Detect which cell encompasses the target text, then output its (x, y) center coordinate. 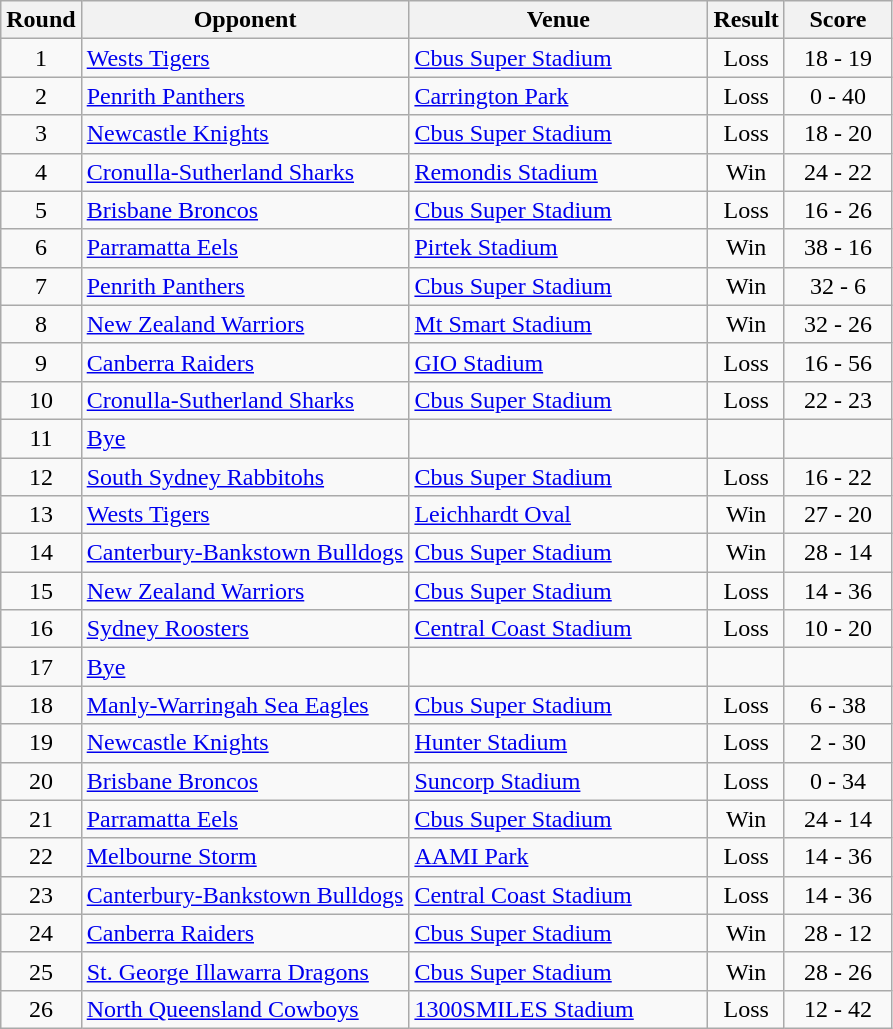
Opponent (245, 20)
18 (41, 705)
10 - 20 (838, 629)
16 - 26 (838, 210)
24 - 22 (838, 172)
Leichhardt Oval (558, 515)
12 (41, 477)
26 (41, 1009)
25 (41, 971)
20 (41, 781)
10 (41, 400)
2 - 30 (838, 743)
14 (41, 553)
North Queensland Cowboys (245, 1009)
7 (41, 286)
Result (746, 20)
AAMI Park (558, 857)
Carrington Park (558, 96)
6 (41, 248)
19 (41, 743)
32 - 26 (838, 324)
1300SMILES Stadium (558, 1009)
15 (41, 591)
Remondis Stadium (558, 172)
16 - 56 (838, 362)
6 - 38 (838, 705)
22 (41, 857)
38 - 16 (838, 248)
Mt Smart Stadium (558, 324)
Venue (558, 20)
16 - 22 (838, 477)
18 - 20 (838, 134)
Melbourne Storm (245, 857)
17 (41, 667)
24 - 14 (838, 819)
Score (838, 20)
23 (41, 895)
Manly-Warringah Sea Eagles (245, 705)
3 (41, 134)
South Sydney Rabbitohs (245, 477)
28 - 26 (838, 971)
24 (41, 933)
0 - 34 (838, 781)
32 - 6 (838, 286)
Pirtek Stadium (558, 248)
16 (41, 629)
5 (41, 210)
28 - 14 (838, 553)
21 (41, 819)
22 - 23 (838, 400)
12 - 42 (838, 1009)
18 - 19 (838, 58)
Suncorp Stadium (558, 781)
28 - 12 (838, 933)
11 (41, 438)
8 (41, 324)
9 (41, 362)
0 - 40 (838, 96)
Hunter Stadium (558, 743)
GIO Stadium (558, 362)
St. George Illawarra Dragons (245, 971)
Sydney Roosters (245, 629)
13 (41, 515)
1 (41, 58)
4 (41, 172)
Round (41, 20)
2 (41, 96)
27 - 20 (838, 515)
